For the text-containing cell, return its midpoint in (x, y) coordinate format. 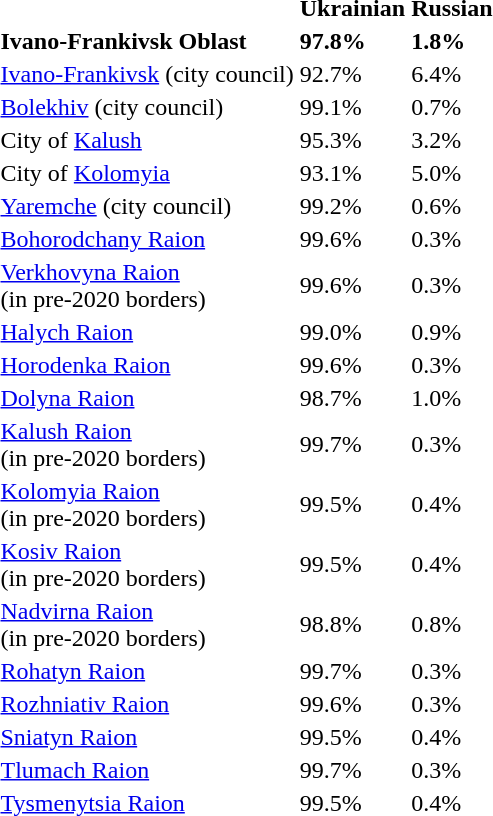
97.8% (352, 41)
95.3% (352, 140)
99.0% (352, 332)
99.2% (352, 206)
92.7% (352, 74)
93.1% (352, 173)
98.8% (352, 624)
99.1% (352, 107)
98.7% (352, 398)
